Detect which cell encompasses the target text, then output its [X, Y] center coordinate. 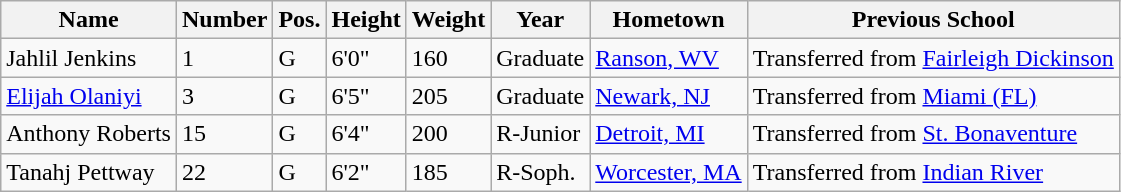
Worcester, MA [668, 172]
205 [448, 96]
Year [540, 20]
6'0" [366, 58]
Transferred from Miami (FL) [933, 96]
Transferred from Indian River [933, 172]
Hometown [668, 20]
Newark, NJ [668, 96]
R-Junior [540, 134]
185 [448, 172]
6'5" [366, 96]
6'4" [366, 134]
Elijah Olaniyi [89, 96]
Jahlil Jenkins [89, 58]
Detroit, MI [668, 134]
Weight [448, 20]
200 [448, 134]
15 [224, 134]
6'2" [366, 172]
Pos. [300, 20]
Transferred from Fairleigh Dickinson [933, 58]
Ranson, WV [668, 58]
160 [448, 58]
Transferred from St. Bonaventure [933, 134]
22 [224, 172]
Number [224, 20]
R-Soph. [540, 172]
Name [89, 20]
Height [366, 20]
Previous School [933, 20]
3 [224, 96]
Tanahj Pettway [89, 172]
Anthony Roberts [89, 134]
1 [224, 58]
